Detect which cell encompasses the target text, then output its [x, y] center coordinate. 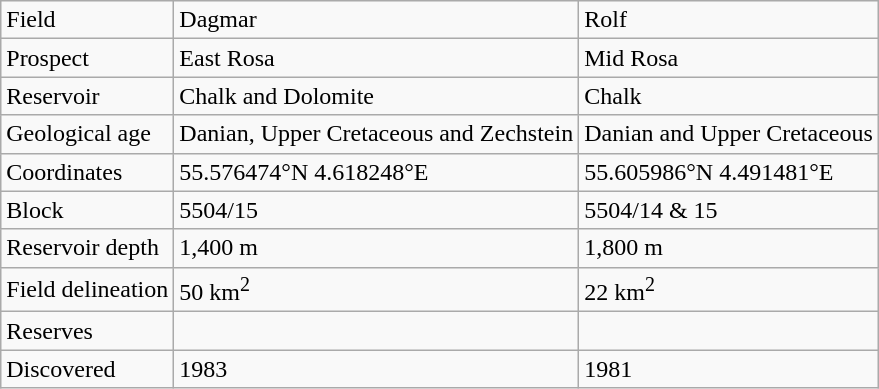
1981 [729, 369]
Dagmar [376, 20]
East Rosa [376, 58]
5504/14 & 15 [729, 210]
Coordinates [88, 172]
50 km2 [376, 290]
1983 [376, 369]
1,800 m [729, 248]
Field delineation [88, 290]
1,400 m [376, 248]
Discovered [88, 369]
55.605986°N 4.491481°E [729, 172]
Reservoir depth [88, 248]
55.576474°N 4.618248°E [376, 172]
Chalk and Dolomite [376, 96]
Chalk [729, 96]
Geological age [88, 134]
Reserves [88, 331]
Danian, Upper Cretaceous and Zechstein [376, 134]
Prospect [88, 58]
5504/15 [376, 210]
Mid Rosa [729, 58]
Danian and Upper Cretaceous [729, 134]
22 km2 [729, 290]
Block [88, 210]
Reservoir [88, 96]
Field [88, 20]
Rolf [729, 20]
